Capture the cell that displays the provided text and extract its [X, Y] central coordinate. 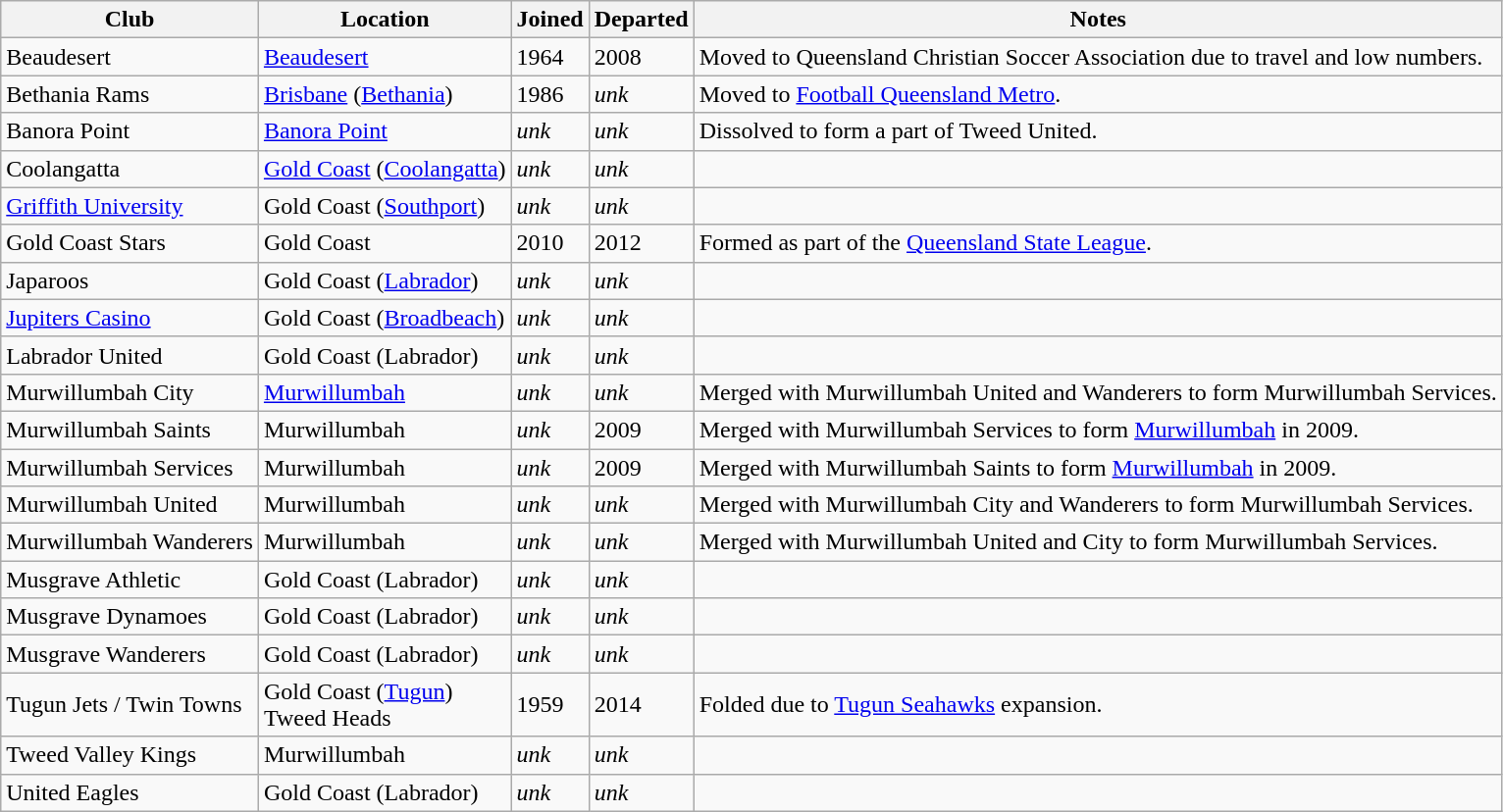
Murwillumbah Saints [130, 430]
Musgrave Athletic [130, 580]
United Eagles [130, 792]
Tweed Valley Kings [130, 755]
Coolangatta [130, 169]
2008 [642, 57]
Musgrave Wanderers [130, 654]
Joined [549, 20]
Dissolved to form a part of Tweed United. [1098, 131]
Moved to Queensland Christian Soccer Association due to travel and low numbers. [1098, 57]
Japaroos [130, 280]
Tugun Jets / Twin Towns [130, 704]
Gold Coast (Coolangatta) [385, 169]
Merged with Murwillumbah Services to form Murwillumbah in 2009. [1098, 430]
Merged with Murwillumbah Saints to form Murwillumbah in 2009. [1098, 468]
Bethania Rams [130, 94]
Labrador United [130, 355]
Merged with Murwillumbah City and Wanderers to form Murwillumbah Services. [1098, 505]
Gold Coast (Broadbeach) [385, 318]
2014 [642, 704]
Griffith University [130, 206]
Musgrave Dynamoes [130, 617]
Murwillumbah Wanderers [130, 542]
Gold Coast Stars [130, 243]
Brisbane (Bethania) [385, 94]
Jupiters Casino [130, 318]
1986 [549, 94]
Murwillumbah Services [130, 468]
Merged with Murwillumbah United and City to form Murwillumbah Services. [1098, 542]
Formed as part of the Queensland State League. [1098, 243]
Location [385, 20]
Murwillumbah United [130, 505]
2010 [549, 243]
Folded due to Tugun Seahawks expansion. [1098, 704]
1959 [549, 704]
Notes [1098, 20]
Departed [642, 20]
2012 [642, 243]
Murwillumbah City [130, 392]
Moved to Football Queensland Metro. [1098, 94]
Merged with Murwillumbah United and Wanderers to form Murwillumbah Services. [1098, 392]
Gold Coast [385, 243]
Gold Coast (Tugun) Tweed Heads [385, 704]
1964 [549, 57]
Gold Coast (Southport) [385, 206]
Club [130, 20]
